Pinpoint the cell where the given text exists, returning its (X, Y) midpoint coordinate. 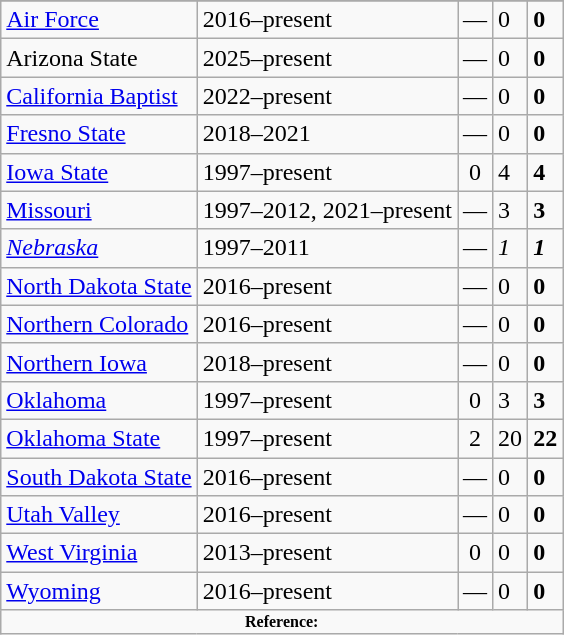
Arizona State (99, 58)
22 (546, 438)
North Dakota State (99, 286)
South Dakota State (99, 477)
West Virginia (99, 553)
Reference: (282, 622)
2022–present (327, 96)
Iowa State (99, 172)
2025–present (327, 58)
Oklahoma (99, 400)
Air Force (99, 20)
Wyoming (99, 591)
Northern Colorado (99, 324)
20 (510, 438)
Utah Valley (99, 515)
Oklahoma State (99, 438)
Fresno State (99, 134)
2018–2021 (327, 134)
2 (476, 438)
2013–present (327, 553)
2018–present (327, 362)
1997–2011 (327, 248)
Missouri (99, 210)
Northern Iowa (99, 362)
1997–2012, 2021–present (327, 210)
Nebraska (99, 248)
California Baptist (99, 96)
